Identify which cell holds the provided text, then report its (x, y) central coordinate. 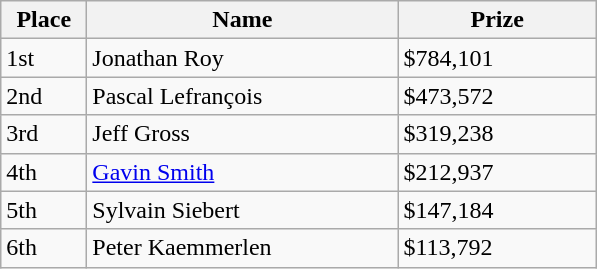
$473,572 (498, 96)
$147,184 (498, 210)
2nd (44, 96)
Prize (498, 20)
Place (44, 20)
6th (44, 248)
$212,937 (498, 172)
$319,238 (498, 134)
1st (44, 58)
Jonathan Roy (242, 58)
4th (44, 172)
Name (242, 20)
$784,101 (498, 58)
Pascal Lefrançois (242, 96)
Peter Kaemmerlen (242, 248)
5th (44, 210)
Gavin Smith (242, 172)
Jeff Gross (242, 134)
Sylvain Siebert (242, 210)
3rd (44, 134)
$113,792 (498, 248)
